Locate the cell with the specified text and output its [x, y] center coordinate. 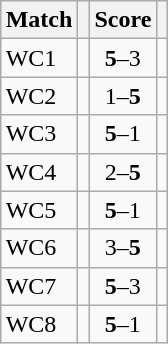
WC8 [39, 324]
WC1 [39, 58]
WC2 [39, 96]
WC6 [39, 248]
WC7 [39, 286]
2–5 [123, 172]
Match [39, 20]
3–5 [123, 248]
WC4 [39, 172]
1–5 [123, 96]
Score [123, 20]
WC5 [39, 210]
WC3 [39, 134]
